For the text-containing cell, return its midpoint in [x, y] coordinate format. 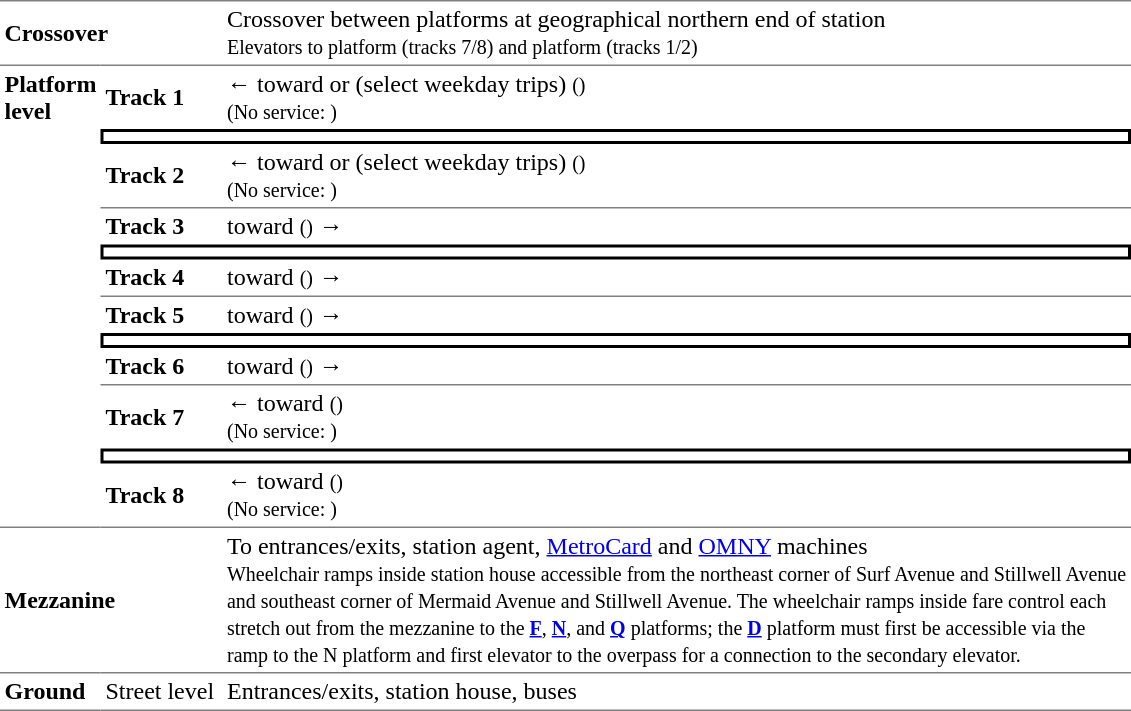
Track 2 [162, 176]
Mezzanine [111, 600]
Track 6 [162, 367]
Track 7 [162, 418]
Crossover between platforms at geographical northern end of station Elevators to platform (tracks 7/8) and platform (tracks 1/2) [676, 32]
Track 3 [162, 226]
Crossover [111, 32]
Street level [162, 692]
Track 8 [162, 496]
Platformlevel [50, 296]
Entrances/exits, station house, buses [676, 692]
Track 4 [162, 279]
Track 1 [162, 96]
Track 5 [162, 315]
Ground [50, 692]
